Output the [x, y] coordinate of the center of the cell containing the given text.  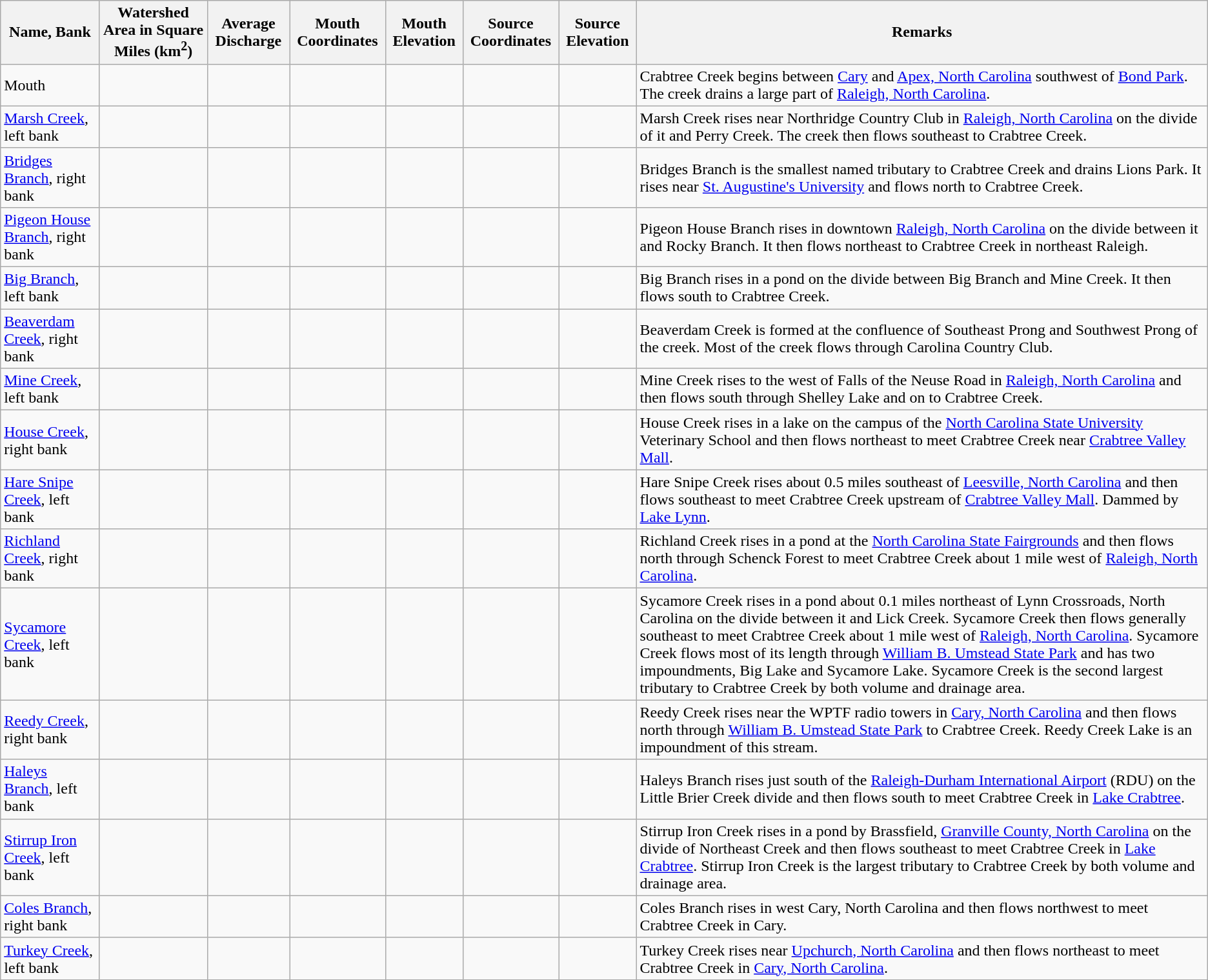
Reedy Creek, right bank [50, 730]
Remarks [921, 32]
Stirrup Iron Creek, left bank [50, 857]
Sycamore Creek, left bank [50, 644]
Source Elevation [598, 32]
Marsh Creek, left bank [50, 126]
Mine Creek, left bank [50, 390]
Coles Branch, right bank [50, 916]
Pigeon House Branch, right bank [50, 237]
Big Branch, left bank [50, 288]
Turkey Creek rises near Upchurch, North Carolina and then flows northeast to meet Crabtree Creek in Cary, North Carolina. [921, 959]
Average Discharge [248, 32]
Turkey Creek, left bank [50, 959]
Richland Creek, right bank [50, 559]
Big Branch rises in a pond on the divide between Big Branch and Mine Creek. It then flows south to Crabtree Creek. [921, 288]
Beaverdam Creek, right bank [50, 339]
Crabtree Creek begins between Cary and Apex, North Carolina southwest of Bond Park. The creek drains a large part of Raleigh, North Carolina. [921, 85]
Watershed Area in Square Miles (km2) [154, 32]
Name, Bank [50, 32]
Bridges Branch, right bank [50, 177]
Coles Branch rises in west Cary, North Carolina and then flows northwest to meet Crabtree Creek in Cary. [921, 916]
Source Coordinates [510, 32]
Haleys Branch, left bank [50, 789]
Hare Snipe Creek, left bank [50, 499]
Mouth [50, 85]
House Creek, right bank [50, 440]
Mouth Coordinates [337, 32]
Mouth Elevation [424, 32]
